Capture the cell that displays the provided text and extract its [x, y] central coordinate. 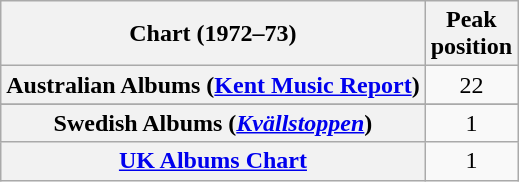
Peakposition [471, 34]
Swedish Albums (Kvällstoppen) [213, 123]
22 [471, 85]
Chart (1972–73) [213, 34]
UK Albums Chart [213, 161]
Australian Albums (Kent Music Report) [213, 85]
